Determine the [x, y] coordinate at the center of the cell enclosing the given text.  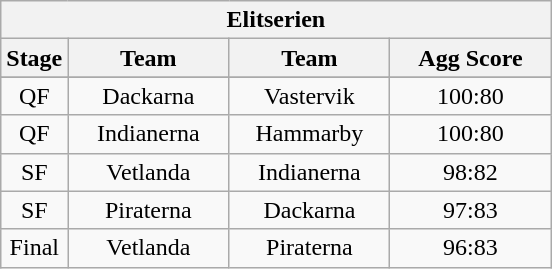
Final [34, 248]
96:83 [470, 248]
Hammarby [310, 134]
98:82 [470, 172]
Vastervik [310, 96]
Stage [34, 58]
Agg Score [470, 58]
Elitserien [276, 20]
97:83 [470, 210]
